Pinpoint the cell where the given text exists, returning its [X, Y] midpoint coordinate. 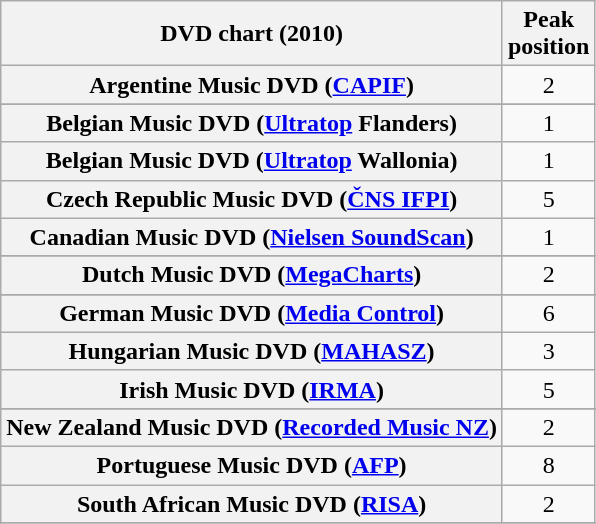
Dutch Music DVD (MegaCharts) [252, 275]
Canadian Music DVD (Nielsen SoundScan) [252, 237]
German Music DVD (Media Control) [252, 313]
Irish Music DVD (IRMA) [252, 389]
Peakposition [548, 34]
Belgian Music DVD (Ultratop Wallonia) [252, 161]
New Zealand Music DVD (Recorded Music NZ) [252, 427]
South African Music DVD (RISA) [252, 503]
Argentine Music DVD (CAPIF) [252, 85]
Belgian Music DVD (Ultratop Flanders) [252, 123]
8 [548, 465]
Czech Republic Music DVD (ČNS IFPI) [252, 199]
Portuguese Music DVD (AFP) [252, 465]
3 [548, 351]
DVD chart (2010) [252, 34]
Hungarian Music DVD (MAHASZ) [252, 351]
6 [548, 313]
